Detect which cell encompasses the target text, then output its [x, y] center coordinate. 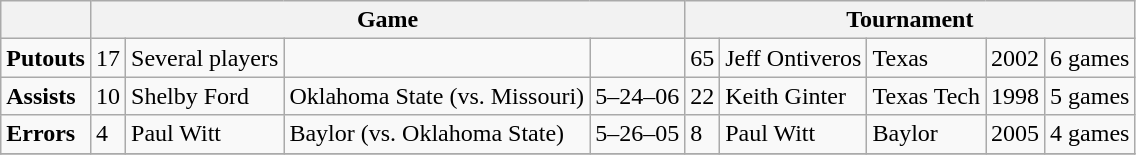
2005 [1016, 134]
Texas [926, 58]
5–26–05 [638, 134]
1998 [1016, 96]
65 [702, 58]
10 [108, 96]
5 games [1090, 96]
Baylor (vs. Oklahoma State) [437, 134]
Texas Tech [926, 96]
22 [702, 96]
17 [108, 58]
Tournament [910, 20]
6 games [1090, 58]
Putouts [46, 58]
Assists [46, 96]
Errors [46, 134]
2002 [1016, 58]
Jeff Ontiveros [794, 58]
8 [702, 134]
Keith Ginter [794, 96]
4 games [1090, 134]
Game [387, 20]
4 [108, 134]
5–24–06 [638, 96]
Oklahoma State (vs. Missouri) [437, 96]
Shelby Ford [205, 96]
Baylor [926, 134]
Several players [205, 58]
